From the cell containing the given text, extract its center point as (X, Y) coordinate. 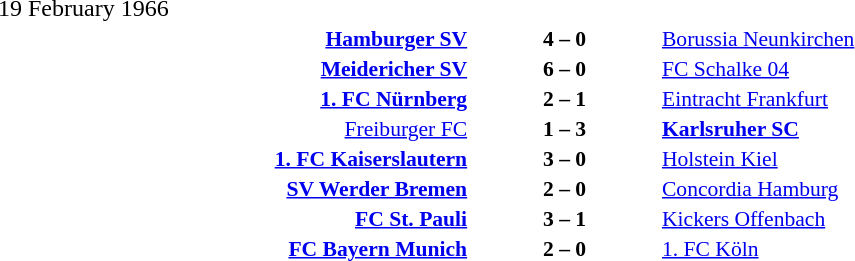
3 – 0 (564, 158)
2 – 0 (564, 188)
4 – 0 (564, 38)
1 – 3 (564, 128)
6 – 0 (564, 68)
3 – 1 (564, 218)
2 – 1 (564, 98)
